Extract the (X, Y) coordinate from the center of the cell holding the provided text.  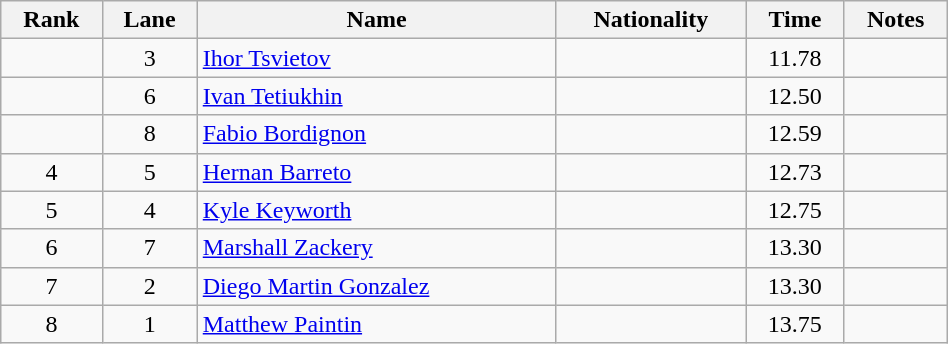
Name (376, 20)
12.59 (795, 134)
2 (150, 286)
Notes (896, 20)
13.75 (795, 324)
12.50 (795, 96)
Lane (150, 20)
Fabio Bordignon (376, 134)
12.75 (795, 210)
Marshall Zackery (376, 248)
Ivan Tetiukhin (376, 96)
Kyle Keyworth (376, 210)
12.73 (795, 172)
Ihor Tsvietov (376, 58)
Diego Martin Gonzalez (376, 286)
11.78 (795, 58)
3 (150, 58)
1 (150, 324)
Nationality (651, 20)
Hernan Barreto (376, 172)
Rank (52, 20)
Matthew Paintin (376, 324)
Time (795, 20)
